Return [x, y] of the center of cell containing provided text 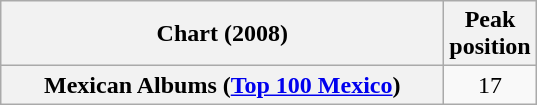
Peakposition [490, 34]
Chart (2008) [222, 34]
Mexican Albums (Top 100 Mexico) [222, 85]
17 [490, 85]
